Find where the given text appears and provide that cell's center as [X, Y] coordinate. 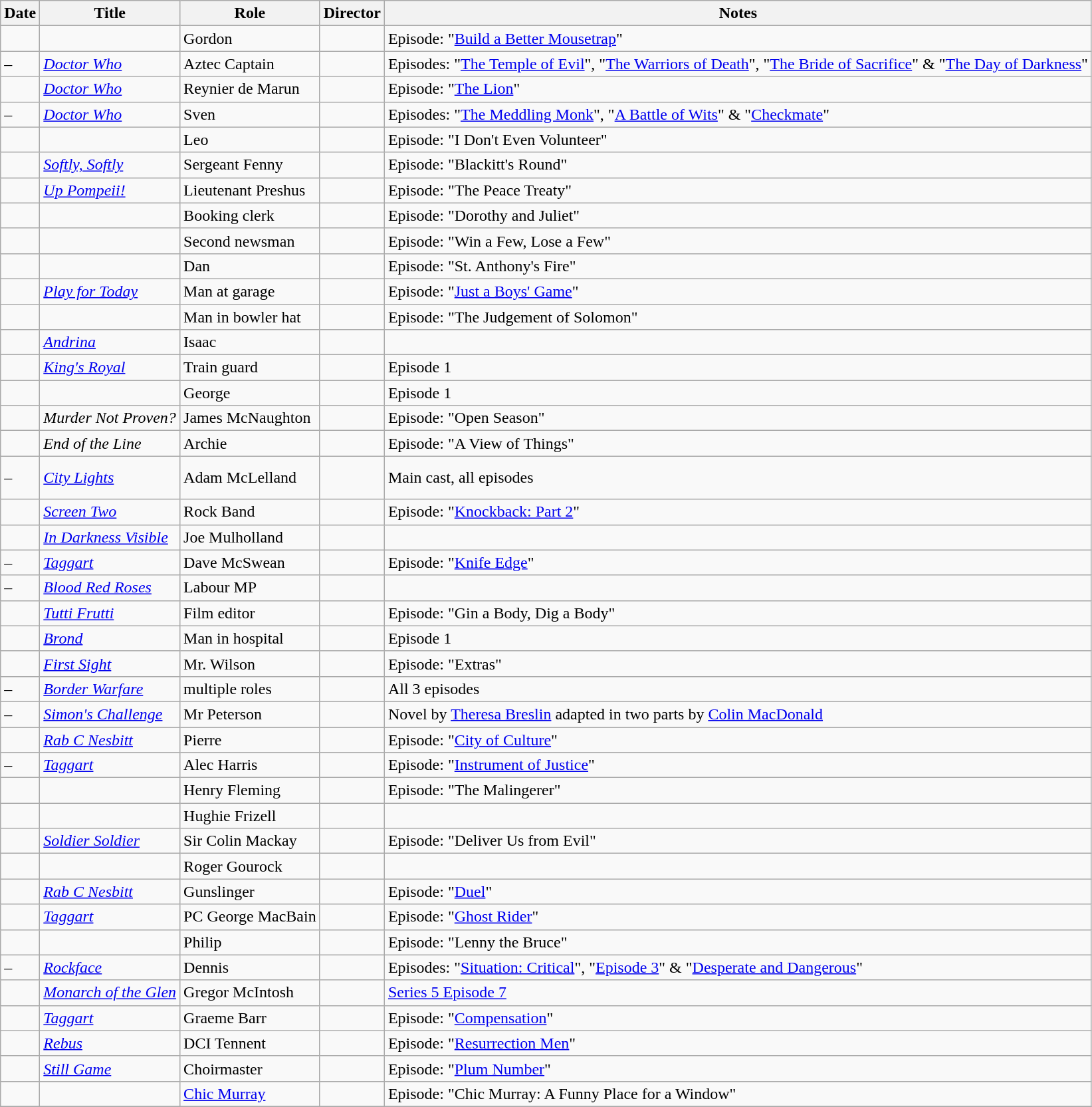
Main cast, all episodes [738, 477]
Episode: "Chic Murray: A Funny Place for a Window" [738, 1094]
Aztec Captain [250, 64]
End of the Line [110, 443]
Philip [250, 942]
Episode: "Open Season" [738, 418]
Director [352, 13]
Mr Peterson [250, 714]
Dan [250, 266]
Episode: "The Lion" [738, 89]
Sir Colin Mackay [250, 841]
Episode: "Dorothy and Juliet" [738, 215]
Isaac [250, 342]
Blood Red Roses [110, 588]
Still Game [110, 1068]
All 3 episodes [738, 689]
Rock Band [250, 512]
Episode: "Blackitt's Round" [738, 165]
Episode: "St. Anthony's Fire" [738, 266]
DCI Tennent [250, 1043]
Second newsman [250, 241]
Train guard [250, 368]
Episode: "The Peace Treaty" [738, 190]
Dennis [250, 967]
Episode: "A View of Things" [738, 443]
Dave McSwean [250, 562]
Hughie Frizell [250, 816]
George [250, 393]
Simon's Challenge [110, 714]
Episode: "Ghost Rider" [738, 917]
Mr. Wilson [250, 664]
Film editor [250, 613]
Adam McLelland [250, 477]
Episode: "I Don't Even Volunteer" [738, 140]
multiple roles [250, 689]
Episode: "Extras" [738, 664]
Episode: "Knockback: Part 2" [738, 512]
Monarch of the Glen [110, 993]
Soldier Soldier [110, 841]
Gregor McIntosh [250, 993]
Episode: "Win a Few, Lose a Few" [738, 241]
Notes [738, 13]
Choirmaster [250, 1068]
Novel by Theresa Breslin adapted in two parts by Colin MacDonald [738, 714]
Rebus [110, 1043]
Archie [250, 443]
Episode: "Just a Boys' Game" [738, 291]
Man in bowler hat [250, 317]
Brond [110, 638]
Gordon [250, 39]
Man in hospital [250, 638]
Labour MP [250, 588]
Reynier de Marun [250, 89]
Chic Murray [250, 1094]
Sergeant Fenny [250, 165]
Series 5 Episode 7 [738, 993]
Gunslinger [250, 892]
Roger Gourock [250, 866]
Border Warfare [110, 689]
Episodes: "The Meddling Monk", "A Battle of Wits" & "Checkmate" [738, 114]
Man at garage [250, 291]
Joe Mulholland [250, 537]
Rockface [110, 967]
Graeme Barr [250, 1018]
Role [250, 13]
King's Royal [110, 368]
Andrina [110, 342]
Screen Two [110, 512]
Date [20, 13]
Episode: "Resurrection Men" [738, 1043]
Leo [250, 140]
PC George MacBain [250, 917]
Softly, Softly [110, 165]
Up Pompeii! [110, 190]
Title [110, 13]
Episode: "City of Culture" [738, 740]
Episode: "Duel" [738, 892]
Episode: "Compensation" [738, 1018]
Episode: "Build a Better Mousetrap" [738, 39]
Henry Fleming [250, 791]
Sven [250, 114]
Episode: "The Judgement of Solomon" [738, 317]
Episode: "The Malingerer" [738, 791]
Episodes: "The Temple of Evil", "The Warriors of Death", "The Bride of Sacrifice" & "The Day of Darkness" [738, 64]
Episode: "Knife Edge" [738, 562]
Booking clerk [250, 215]
Murder Not Proven? [110, 418]
First Sight [110, 664]
Play for Today [110, 291]
Pierre [250, 740]
Episodes: "Situation: Critical", "Episode 3" & "Desperate and Dangerous" [738, 967]
James McNaughton [250, 418]
City Lights [110, 477]
Alec Harris [250, 765]
Tutti Frutti [110, 613]
Episode: "Gin a Body, Dig a Body" [738, 613]
Episode: "Lenny the Bruce" [738, 942]
Episode: "Deliver Us from Evil" [738, 841]
In Darkness Visible [110, 537]
Episode: "Instrument of Justice" [738, 765]
Lieutenant Preshus [250, 190]
Episode: "Plum Number" [738, 1068]
